Identify which cell holds the provided text, then report its [x, y] central coordinate. 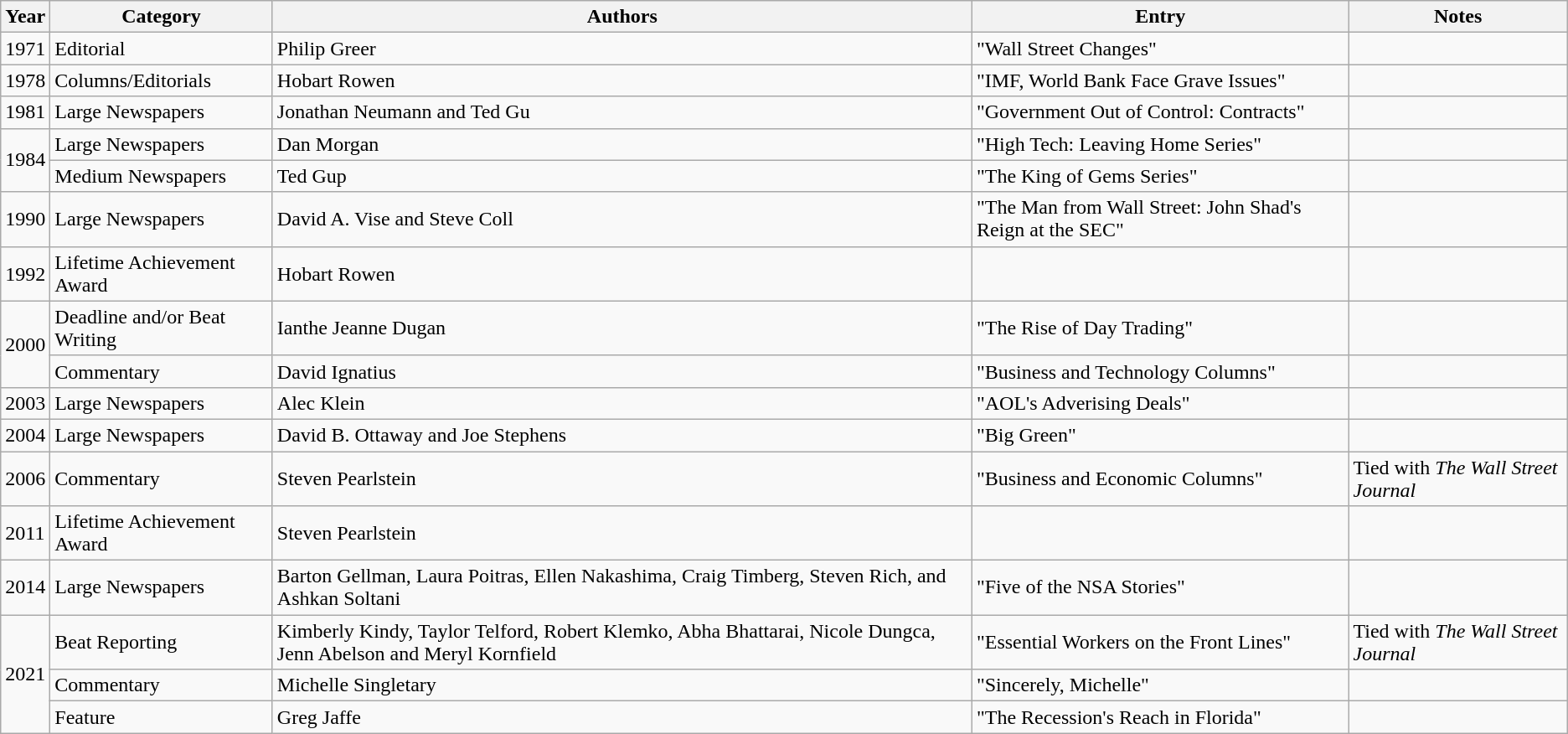
Notes [1457, 17]
1990 [25, 220]
"Government Out of Control: Contracts" [1160, 112]
Philip Greer [622, 49]
David Ignatius [622, 371]
Deadline and/or Beat Writing [161, 328]
Feature [161, 717]
1978 [25, 80]
David B. Ottaway and Joe Stephens [622, 435]
"Wall Street Changes" [1160, 49]
Ted Gup [622, 176]
"The King of Gems Series" [1160, 176]
"Business and Technology Columns" [1160, 371]
2004 [25, 435]
"AOL's Adverising Deals" [1160, 403]
"High Tech: Leaving Home Series" [1160, 144]
Beat Reporting [161, 642]
"Big Green" [1160, 435]
Alec Klein [622, 403]
Medium Newspapers [161, 176]
2014 [25, 588]
Columns/Editorials [161, 80]
2000 [25, 344]
Michelle Singletary [622, 685]
"Essential Workers on the Front Lines" [1160, 642]
"Business and Economic Columns" [1160, 478]
Jonathan Neumann and Ted Gu [622, 112]
2003 [25, 403]
1981 [25, 112]
2006 [25, 478]
2011 [25, 533]
Kimberly Kindy, Taylor Telford, Robert Klemko, Abha Bhattarai, Nicole Dungca, Jenn Abelson and Meryl Kornfield [622, 642]
2021 [25, 674]
"The Recession's Reach in Florida" [1160, 717]
Entry [1160, 17]
Authors [622, 17]
Dan Morgan [622, 144]
Greg Jaffe [622, 717]
Editorial [161, 49]
1992 [25, 273]
Category [161, 17]
1971 [25, 49]
Ianthe Jeanne Dugan [622, 328]
"The Man from Wall Street: John Shad's Reign at the SEC" [1160, 220]
"The Rise of Day Trading" [1160, 328]
Year [25, 17]
"Five of the NSA Stories" [1160, 588]
Barton Gellman, Laura Poitras, Ellen Nakashima, Craig Timberg, Steven Rich, and Ashkan Soltani [622, 588]
"Sincerely, Michelle" [1160, 685]
David A. Vise and Steve Coll [622, 220]
1984 [25, 160]
"IMF, World Bank Face Grave Issues" [1160, 80]
